Return the (X, Y) coordinate for the center point of the cell that contains the specified text.  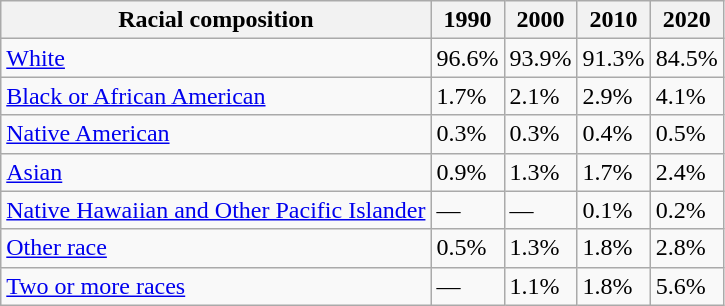
0.1% (614, 210)
Racial composition (216, 20)
2000 (540, 20)
0.2% (686, 210)
2.4% (686, 172)
84.5% (686, 58)
Asian (216, 172)
96.6% (468, 58)
2.1% (540, 96)
Two or more races (216, 286)
2020 (686, 20)
2.8% (686, 248)
1990 (468, 20)
Native American (216, 134)
2010 (614, 20)
Black or African American (216, 96)
0.4% (614, 134)
1.1% (540, 286)
93.9% (540, 58)
White (216, 58)
5.6% (686, 286)
91.3% (614, 58)
2.9% (614, 96)
Native Hawaiian and Other Pacific Islander (216, 210)
Other race (216, 248)
4.1% (686, 96)
0.9% (468, 172)
